For the text-containing cell, return its midpoint in [x, y] coordinate format. 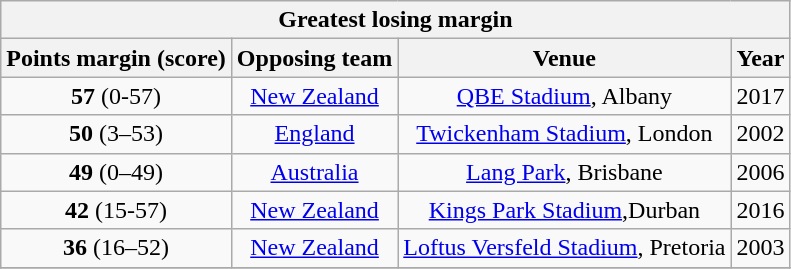
42 (15-57) [116, 210]
Lang Park, Brisbane [564, 172]
57 (0-57) [116, 96]
Twickenham Stadium, London [564, 134]
Opposing team [314, 58]
2017 [760, 96]
QBE Stadium, Albany [564, 96]
Year [760, 58]
Australia [314, 172]
2016 [760, 210]
49 (0–49) [116, 172]
England [314, 134]
Loftus Versfeld Stadium, Pretoria [564, 248]
2003 [760, 248]
Points margin (score) [116, 58]
36 (16–52) [116, 248]
Greatest losing margin [396, 20]
2002 [760, 134]
50 (3–53) [116, 134]
Kings Park Stadium,Durban [564, 210]
2006 [760, 172]
Venue [564, 58]
